For the text-containing cell, return its midpoint in [X, Y] coordinate format. 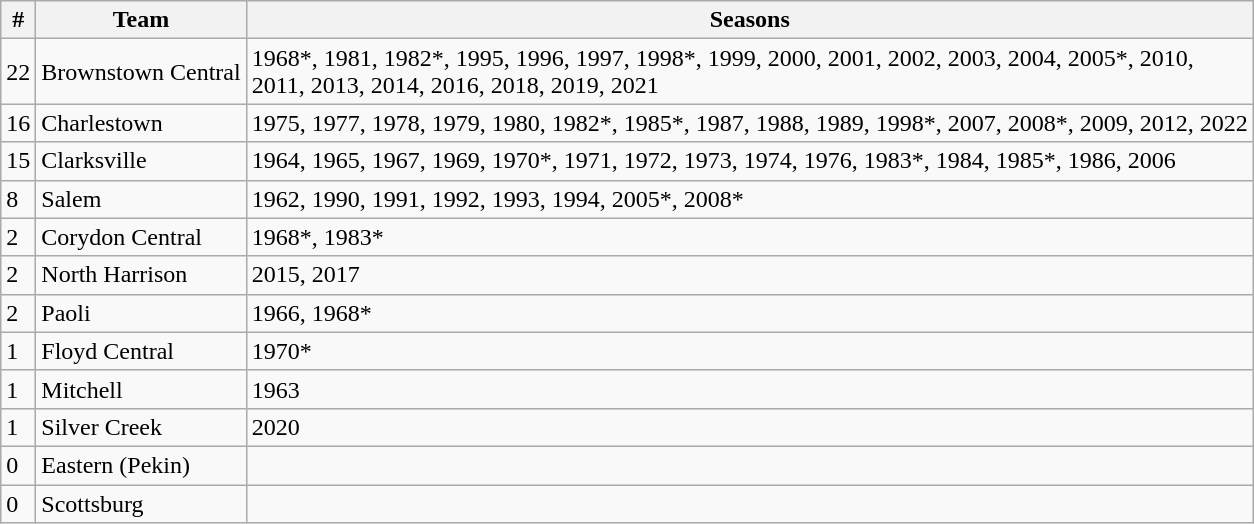
Charlestown [141, 123]
Paoli [141, 313]
Scottsburg [141, 503]
15 [18, 161]
Brownstown Central [141, 72]
1966, 1968* [750, 313]
22 [18, 72]
2015, 2017 [750, 275]
1964, 1965, 1967, 1969, 1970*, 1971, 1972, 1973, 1974, 1976, 1983*, 1984, 1985*, 1986, 2006 [750, 161]
Seasons [750, 20]
Corydon Central [141, 237]
Eastern (Pekin) [141, 465]
Clarksville [141, 161]
Mitchell [141, 389]
1968*, 1983* [750, 237]
Floyd Central [141, 351]
16 [18, 123]
# [18, 20]
1962, 1990, 1991, 1992, 1993, 1994, 2005*, 2008* [750, 199]
2020 [750, 427]
North Harrison [141, 275]
1963 [750, 389]
1970* [750, 351]
1975, 1977, 1978, 1979, 1980, 1982*, 1985*, 1987, 1988, 1989, 1998*, 2007, 2008*, 2009, 2012, 2022 [750, 123]
Salem [141, 199]
Silver Creek [141, 427]
1968*, 1981, 1982*, 1995, 1996, 1997, 1998*, 1999, 2000, 2001, 2002, 2003, 2004, 2005*, 2010,2011, 2013, 2014, 2016, 2018, 2019, 2021 [750, 72]
8 [18, 199]
Team [141, 20]
